Return the [X, Y] coordinate for the center point of the cell that contains the specified text.  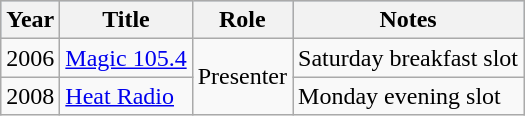
2006 [30, 58]
Year [30, 20]
Role [242, 20]
Saturday breakfast slot [408, 58]
Presenter [242, 77]
Monday evening slot [408, 96]
Heat Radio [126, 96]
2008 [30, 96]
Title [126, 20]
Magic 105.4 [126, 58]
Notes [408, 20]
